Identify which cell holds the provided text, then report its [x, y] central coordinate. 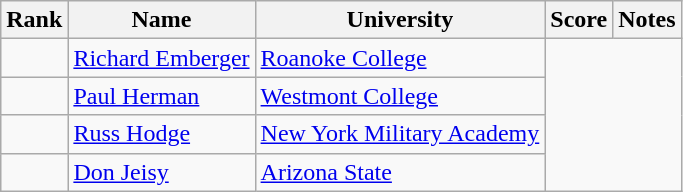
Russ Hodge [162, 134]
Don Jeisy [162, 172]
New York Military Academy [400, 134]
Score [579, 20]
Westmont College [400, 96]
Notes [647, 20]
Paul Herman [162, 96]
Roanoke College [400, 58]
Rank [34, 20]
Richard Emberger [162, 58]
University [400, 20]
Arizona State [400, 172]
Name [162, 20]
